Capture the cell that displays the provided text and extract its [X, Y] central coordinate. 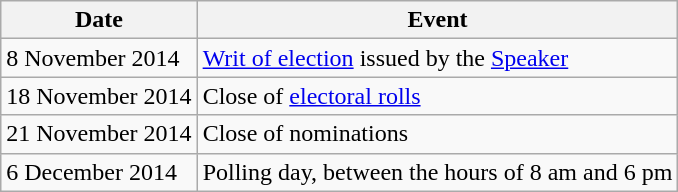
6 December 2014 [99, 172]
18 November 2014 [99, 96]
Event [438, 20]
21 November 2014 [99, 134]
Writ of election issued by the Speaker [438, 58]
Polling day, between the hours of 8 am and 6 pm [438, 172]
Date [99, 20]
Close of electoral rolls [438, 96]
8 November 2014 [99, 58]
Close of nominations [438, 134]
